From the cell containing the given text, extract its center point as [X, Y] coordinate. 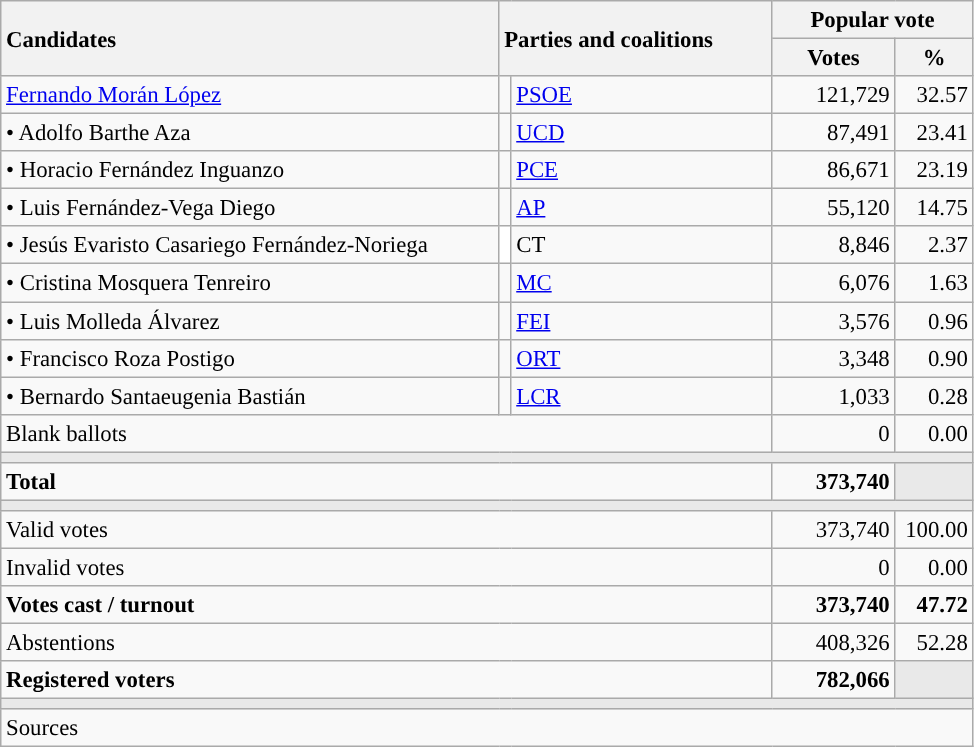
• Luis Fernández-Vega Diego [250, 208]
1.63 [934, 283]
3,576 [834, 321]
121,729 [834, 95]
8,846 [834, 245]
Votes cast / turnout [386, 605]
MC [642, 283]
• Horacio Fernández Inguanzo [250, 170]
0.96 [934, 321]
3,348 [834, 358]
• Francisco Roza Postigo [250, 358]
• Bernardo Santaeugenia Bastián [250, 396]
23.19 [934, 170]
LCR [642, 396]
47.72 [934, 605]
CT [642, 245]
1,033 [834, 396]
ORT [642, 358]
Invalid votes [386, 567]
PSOE [642, 95]
Blank ballots [386, 433]
• Luis Molleda Álvarez [250, 321]
86,671 [834, 170]
100.00 [934, 530]
32.57 [934, 95]
52.28 [934, 643]
0.90 [934, 358]
Votes [834, 58]
408,326 [834, 643]
% [934, 58]
Popular vote [872, 20]
Total [386, 482]
Valid votes [386, 530]
Candidates [250, 38]
2.37 [934, 245]
0.28 [934, 396]
AP [642, 208]
Parties and coalitions [636, 38]
• Adolfo Barthe Aza [250, 133]
Registered voters [386, 680]
• Cristina Mosquera Tenreiro [250, 283]
Sources [487, 728]
Abstentions [386, 643]
55,120 [834, 208]
782,066 [834, 680]
87,491 [834, 133]
• Jesús Evaristo Casariego Fernández-Noriega [250, 245]
23.41 [934, 133]
UCD [642, 133]
Fernando Morán López [250, 95]
6,076 [834, 283]
PCE [642, 170]
FEI [642, 321]
14.75 [934, 208]
